Provide the [X, Y] coordinate of the cell's center where the given text is located.  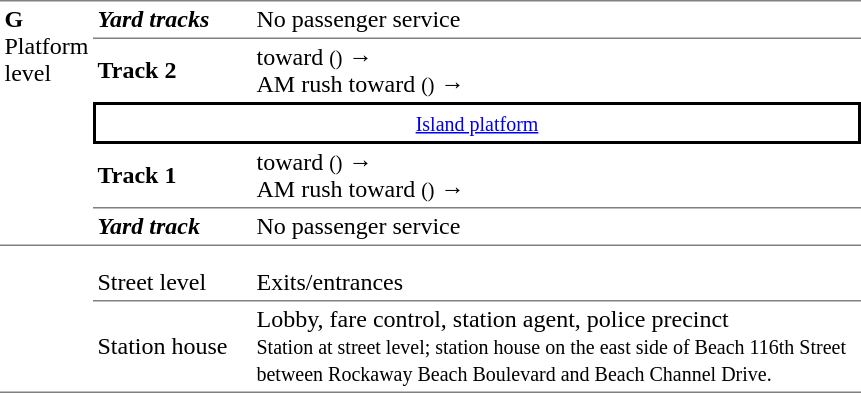
Street level [172, 283]
Exits/entrances [556, 283]
Island platform [477, 123]
Yard track [172, 227]
Track 2 [172, 70]
Yard tracks [172, 19]
GPlatform level [46, 123]
Track 1 [172, 176]
